Find where the given text appears and provide that cell's center as (x, y) coordinate. 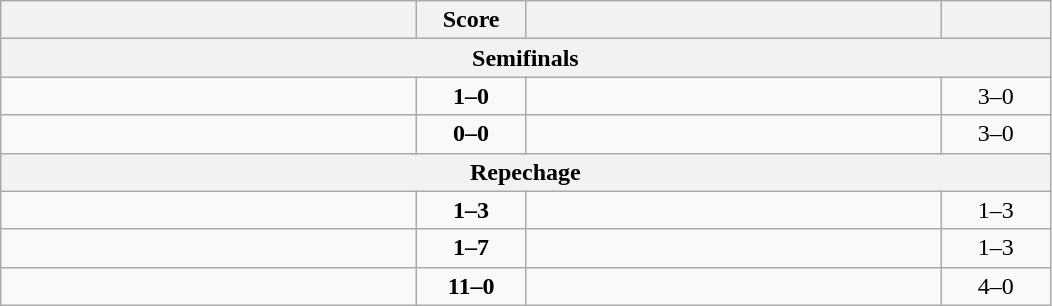
11–0 (472, 286)
Score (472, 20)
1–0 (472, 96)
4–0 (996, 286)
Semifinals (526, 58)
Repechage (526, 172)
1–7 (472, 248)
0–0 (472, 134)
